Search for the cell housing the specified text and yield its [x, y] center coordinate. 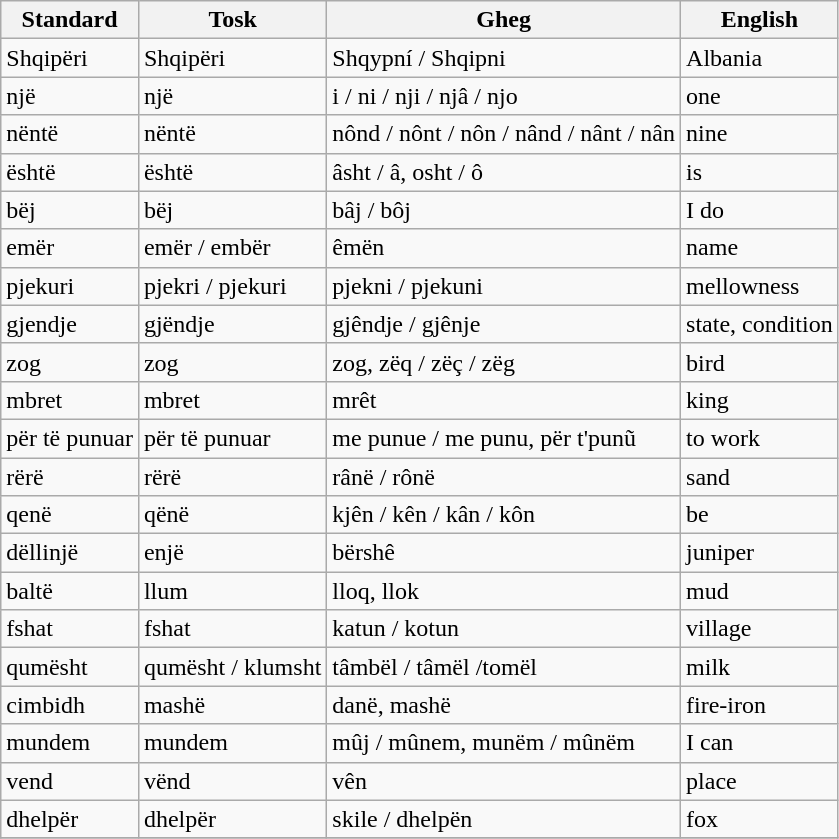
mashë [232, 705]
emër [70, 248]
lloq, llok [504, 591]
place [760, 781]
king [760, 400]
milk [760, 667]
Shqypní / Shqipni [504, 58]
village [760, 629]
vên [504, 781]
juniper [760, 553]
emër / embër [232, 248]
vënd [232, 781]
Tosk [232, 20]
mellowness [760, 286]
is [760, 172]
qumësht [70, 667]
dëllinjë [70, 553]
skile / dhelpën [504, 819]
one [760, 96]
bërshê [504, 553]
i / ni / nji / njâ / njo [504, 96]
kjên / kên / kân / kôn [504, 515]
Albania [760, 58]
qenë [70, 515]
fire-iron [760, 705]
nônd / nônt / nôn / nând / nânt / nân [504, 134]
Standard [70, 20]
qënë [232, 515]
Gheg [504, 20]
mud [760, 591]
danë, mashë [504, 705]
nine [760, 134]
sand [760, 477]
English [760, 20]
gjêndje / gjênje [504, 324]
êmën [504, 248]
mrêt [504, 400]
rânë / rônë [504, 477]
tâmbël / tâmël /tomël [504, 667]
I do [760, 210]
fox [760, 819]
katun / kotun [504, 629]
gjëndje [232, 324]
zog, zëq / zëç / zëg [504, 362]
to work [760, 438]
pjekuri [70, 286]
me punue / me punu, për t'punũ [504, 438]
pjekni / pjekuni [504, 286]
pjekri / pjekuri [232, 286]
bird [760, 362]
state, condition [760, 324]
âsht / â, osht / ô [504, 172]
enjë [232, 553]
cimbidh [70, 705]
be [760, 515]
llum [232, 591]
qumësht / klumsht [232, 667]
name [760, 248]
vend [70, 781]
baltë [70, 591]
gjendje [70, 324]
mûj / mûnem, munëm / mûnëm [504, 743]
I can [760, 743]
bâj / bôj [504, 210]
